Scan for the cell matching the given text and deliver its (x, y) coordinate at center. 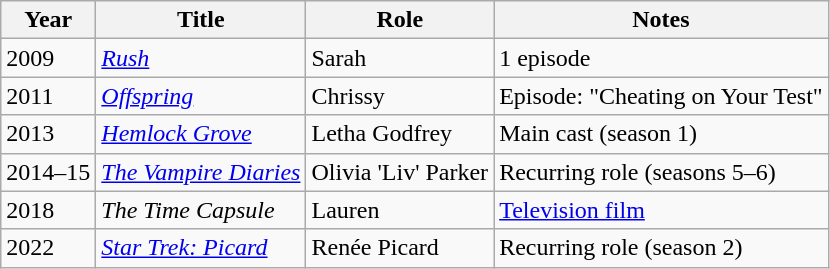
Episode: "Cheating on Your Test" (662, 96)
Main cast (season 1) (662, 134)
2022 (48, 248)
Television film (662, 210)
Star Trek: Picard (201, 248)
Olivia 'Liv' Parker (400, 172)
Renée Picard (400, 248)
Hemlock Grove (201, 134)
Lauren (400, 210)
2011 (48, 96)
Rush (201, 58)
The Time Capsule (201, 210)
2014–15 (48, 172)
Sarah (400, 58)
Offspring (201, 96)
Letha Godfrey (400, 134)
The Vampire Diaries (201, 172)
2018 (48, 210)
2009 (48, 58)
Year (48, 20)
Recurring role (season 2) (662, 248)
Title (201, 20)
Recurring role (seasons 5–6) (662, 172)
2013 (48, 134)
Notes (662, 20)
Role (400, 20)
Chrissy (400, 96)
1 episode (662, 58)
